Locate the cell with the specified text and output its [x, y] center coordinate. 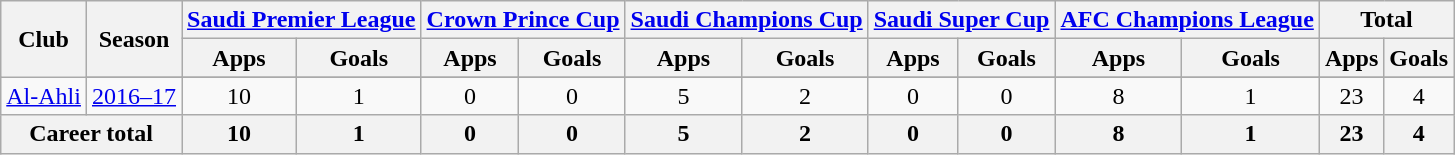
Crown Prince Cup [523, 20]
Saudi Champions Cup [746, 20]
Season [134, 39]
Al-Ahli [44, 96]
Club [44, 39]
Saudi Premier League [302, 20]
Career total [92, 134]
Saudi Super Cup [962, 20]
AFC Champions League [1187, 20]
Total [1386, 20]
2016–17 [134, 96]
